Locate the cell with the specified text and output its [x, y] center coordinate. 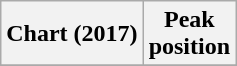
Chart (2017) [72, 34]
Peakposition [189, 34]
